Search for the cell housing the specified text and yield its [X, Y] center coordinate. 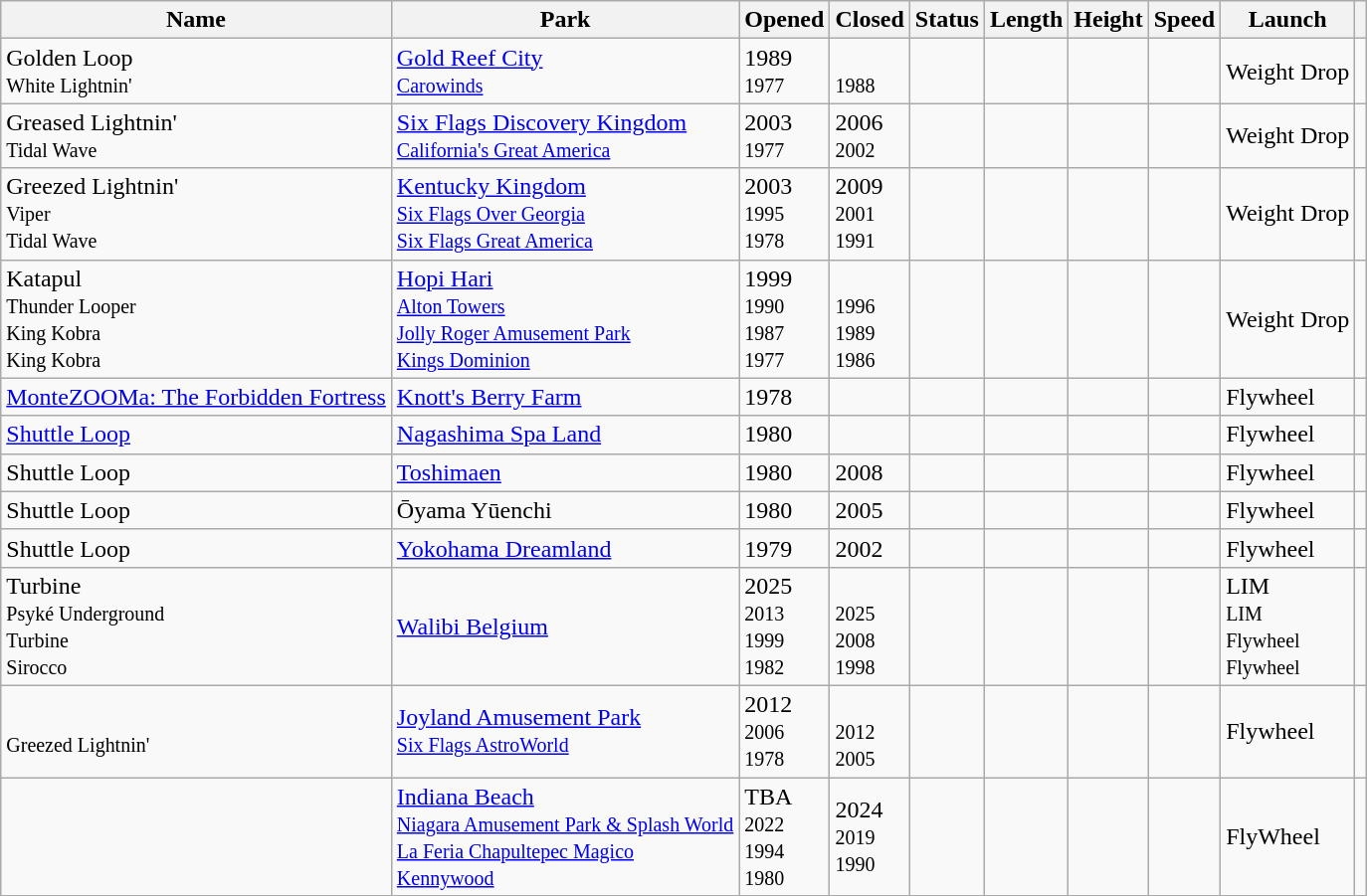
1988 [870, 72]
20062002 [870, 135]
20031977 [784, 135]
19891977 [784, 72]
Indiana BeachNiagara Amusement Park & Splash WorldLa Feria Chapultepec MagicoKennywood [565, 837]
202520081998 [870, 627]
Greezed Lightnin'ViperTidal Wave [197, 214]
Toshimaen [565, 472]
Six Flags Discovery KingdomCalifornia's Great America [565, 135]
MonteZOOMa: The Forbidden Fortress [197, 397]
TBA202219941980 [784, 837]
Name [197, 20]
FlyWheel [1287, 837]
2002 [870, 548]
Knott's Berry Farm [565, 397]
Ōyama Yūenchi [565, 510]
200319951978 [784, 214]
1999199019871977 [784, 318]
Gold Reef CityCarowinds [565, 72]
Walibi Belgium [565, 627]
Speed [1184, 20]
1979 [784, 548]
LIMLIMFlywheelFlywheel [1287, 627]
Nagashima Spa Land [565, 435]
Yokohama Dreamland [565, 548]
200920011991 [870, 214]
201220061978 [784, 731]
Launch [1287, 20]
Hopi HariAlton TowersJolly Roger Amusement ParkKings Dominion [565, 318]
TurbinePsyké UndergroundTurbineSirocco [197, 627]
2008 [870, 472]
Status [947, 20]
199619891986 [870, 318]
Joyland Amusement ParkSix Flags AstroWorld [565, 731]
Greased Lightnin'Tidal Wave [197, 135]
Opened [784, 20]
20122005 [870, 731]
Closed [870, 20]
2005 [870, 510]
KatapulThunder LooperKing KobraKing Kobra [197, 318]
2025201319991982 [784, 627]
Golden LoopWhite Lightnin' [197, 72]
Height [1108, 20]
202420191990 [870, 837]
Kentucky KingdomSix Flags Over GeorgiaSix Flags Great America [565, 214]
Greezed Lightnin' [197, 731]
1978 [784, 397]
Park [565, 20]
Length [1026, 20]
